Return (x, y) of the center of cell containing provided text 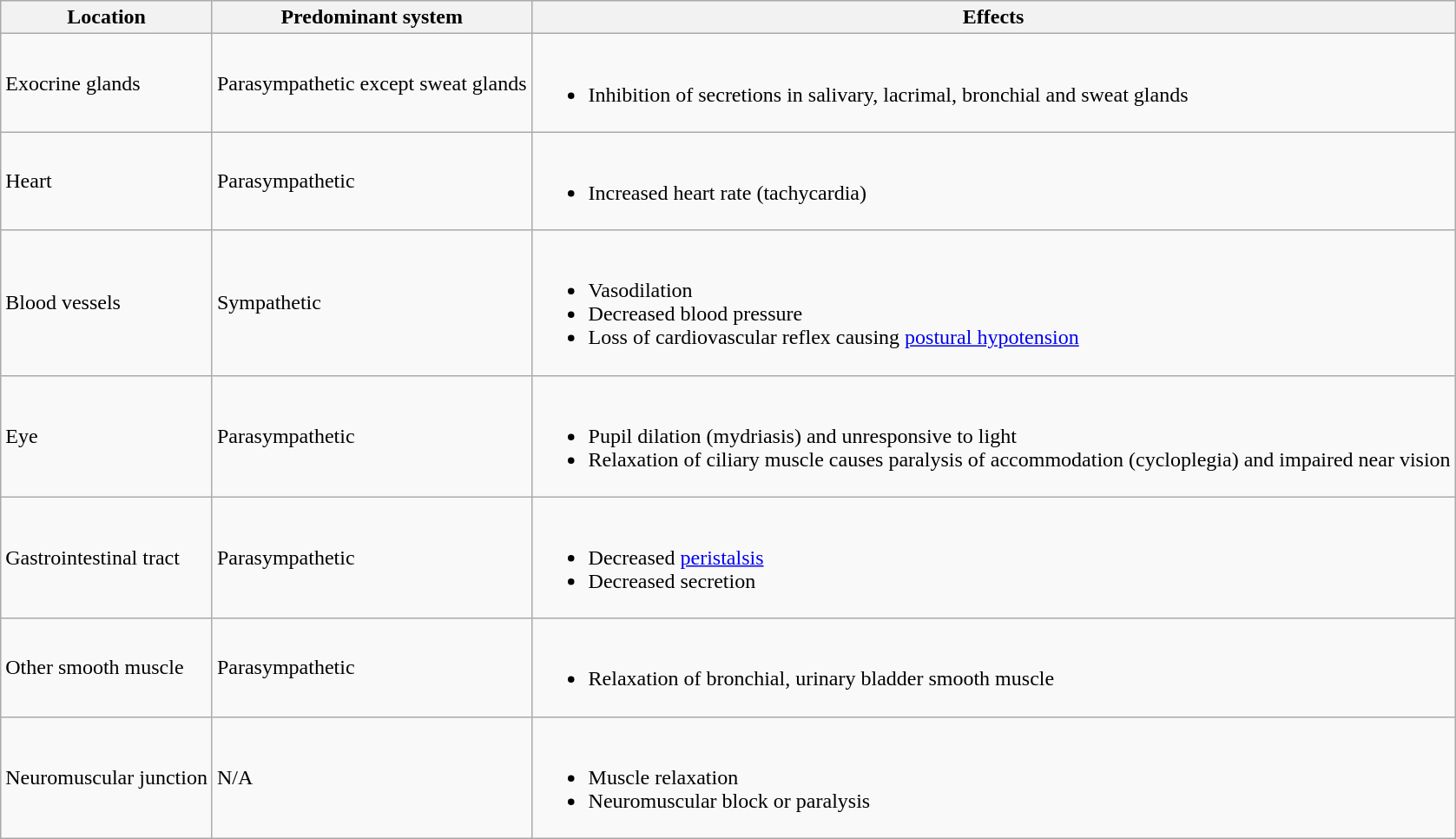
Predominant system (372, 17)
Decreased peristalsisDecreased secretion (993, 558)
Relaxation of bronchial, urinary bladder smooth muscle (993, 667)
Exocrine glands (107, 83)
Effects (993, 17)
Muscle relaxationNeuromuscular block or paralysis (993, 777)
Blood vessels (107, 302)
Sympathetic (372, 302)
Gastrointestinal tract (107, 558)
N/A (372, 777)
Other smooth muscle (107, 667)
Heart (107, 181)
Neuromuscular junction (107, 777)
Inhibition of secretions in salivary, lacrimal, bronchial and sweat glands (993, 83)
VasodilationDecreased blood pressureLoss of cardiovascular reflex causing postural hypotension (993, 302)
Eye (107, 436)
Parasympathetic except sweat glands (372, 83)
Location (107, 17)
Increased heart rate (tachycardia) (993, 181)
